Return (x, y) of the center of cell containing provided text 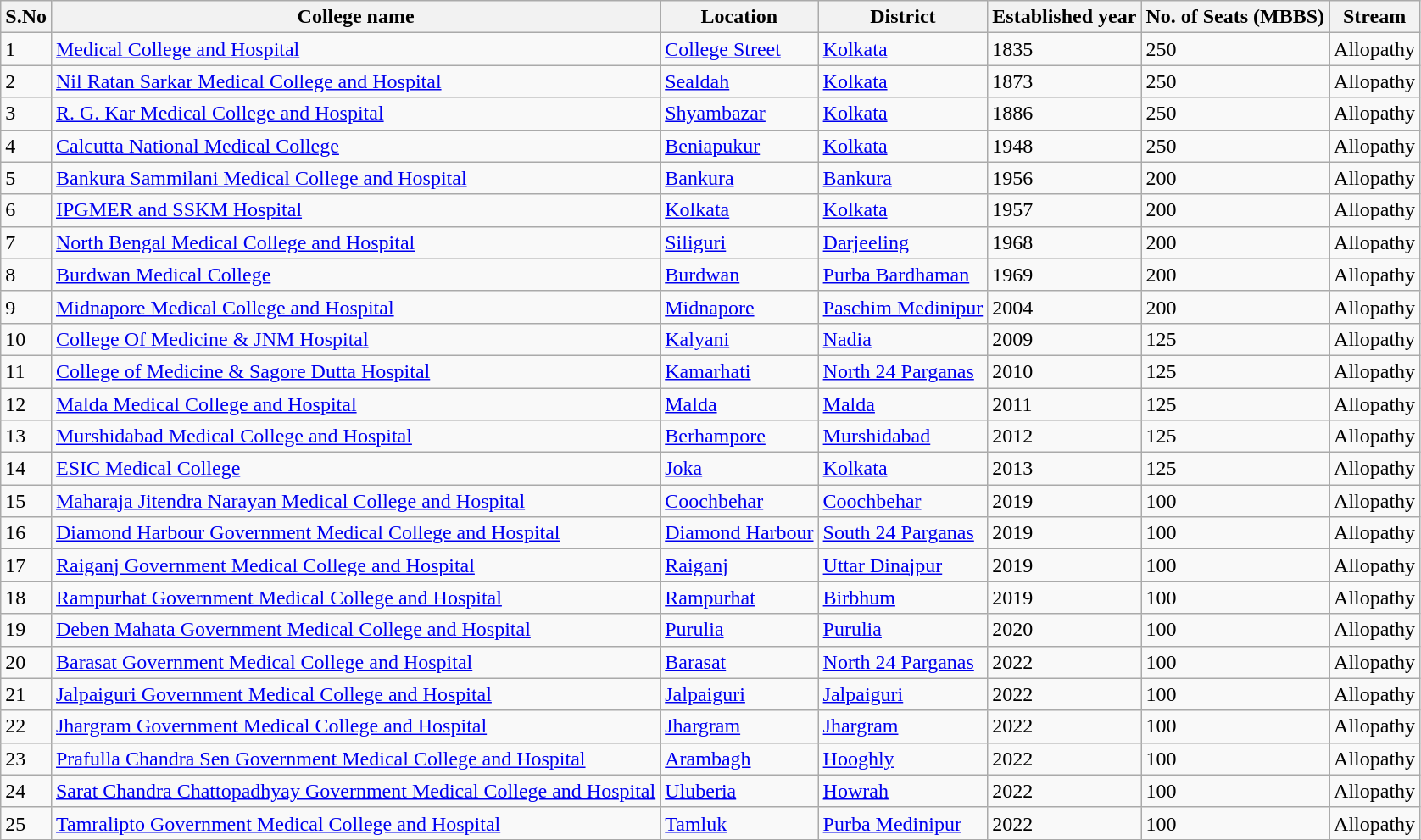
Kalyani (739, 339)
Diamond Harbour (739, 533)
17 (26, 565)
1886 (1065, 114)
South 24 Parganas (903, 533)
18 (26, 598)
2010 (1065, 371)
Darjeeling (903, 242)
1956 (1065, 178)
College name (355, 17)
Burdwan Medical College (355, 275)
Tamluk (739, 823)
Purba Bardhaman (903, 275)
1969 (1065, 275)
22 (26, 726)
1968 (1065, 242)
8 (26, 275)
Location (739, 17)
7 (26, 242)
Purba Medinipur (903, 823)
12 (26, 404)
2009 (1065, 339)
Midnapore (739, 307)
Shyambazar (739, 114)
Prafulla Chandra Sen Government Medical College and Hospital (355, 759)
2020 (1065, 630)
4 (26, 146)
No. of Seats (MBBS) (1235, 17)
Joka (739, 469)
Diamond Harbour Government Medical College and Hospital (355, 533)
2012 (1065, 437)
Arambagh (739, 759)
2 (26, 81)
Hooghly (903, 759)
20 (26, 662)
Stream (1375, 17)
Paschim Medinipur (903, 307)
14 (26, 469)
Maharaja Jitendra Narayan Medical College and Hospital (355, 501)
ESIC Medical College (355, 469)
Nil Ratan Sarkar Medical College and Hospital (355, 81)
R. G. Kar Medical College and Hospital (355, 114)
Rampurhat Government Medical College and Hospital (355, 598)
Established year (1065, 17)
19 (26, 630)
24 (26, 791)
10 (26, 339)
North Bengal Medical College and Hospital (355, 242)
Uttar Dinajpur (903, 565)
Berhampore (739, 437)
Barasat (739, 662)
Bankura Sammilani Medical College and Hospital (355, 178)
9 (26, 307)
Barasat Government Medical College and Hospital (355, 662)
Howrah (903, 791)
Siliguri (739, 242)
Rampurhat (739, 598)
Deben Mahata Government Medical College and Hospital (355, 630)
25 (26, 823)
Kamarhati (739, 371)
Malda Medical College and Hospital (355, 404)
Burdwan (739, 275)
Birbhum (903, 598)
Jalpaiguri Government Medical College and Hospital (355, 694)
6 (26, 210)
2011 (1065, 404)
Murshidabad (903, 437)
2004 (1065, 307)
District (903, 17)
Nadia (903, 339)
21 (26, 694)
Jhargram Government Medical College and Hospital (355, 726)
13 (26, 437)
1 (26, 49)
Murshidabad Medical College and Hospital (355, 437)
15 (26, 501)
College of Medicine & Sagore Dutta Hospital (355, 371)
IPGMER and SSKM Hospital (355, 210)
2013 (1065, 469)
5 (26, 178)
16 (26, 533)
S.No (26, 17)
Sealdah (739, 81)
Calcutta National Medical College (355, 146)
11 (26, 371)
23 (26, 759)
3 (26, 114)
1873 (1065, 81)
Midnapore Medical College and Hospital (355, 307)
Raiganj (739, 565)
College Street (739, 49)
1948 (1065, 146)
Beniapukur (739, 146)
Sarat Chandra Chattopadhyay Government Medical College and Hospital (355, 791)
1957 (1065, 210)
Tamralipto Government Medical College and Hospital (355, 823)
Medical College and Hospital (355, 49)
1835 (1065, 49)
Uluberia (739, 791)
Raiganj Government Medical College and Hospital (355, 565)
College Of Medicine & JNM Hospital (355, 339)
